Extract the (X, Y) coordinate from the center of the cell holding the provided text.  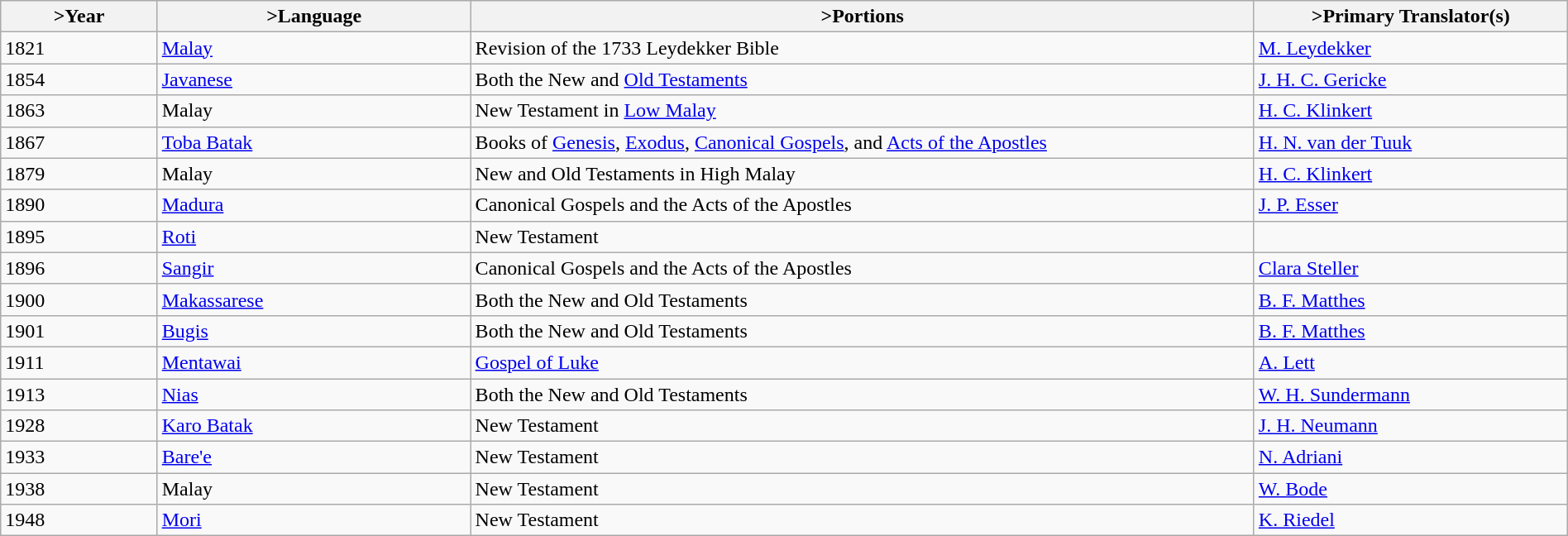
1948 (79, 520)
1896 (79, 268)
Books of Genesis, Exodus, Canonical Gospels, and Acts of the Apostles (862, 142)
M. Leydekker (1411, 48)
Clara Steller (1411, 268)
1863 (79, 111)
1933 (79, 457)
New Testament in Low Malay (862, 111)
1901 (79, 331)
1821 (79, 48)
>Year (79, 17)
Makassarese (314, 299)
1938 (79, 489)
A. Lett (1411, 362)
Toba Batak (314, 142)
Revision of the 1733 Leydekker Bible (862, 48)
Madura (314, 205)
1913 (79, 395)
1879 (79, 174)
J. H. C. Gericke (1411, 79)
1867 (79, 142)
Roti (314, 237)
1900 (79, 299)
Nias (314, 395)
Bare'e (314, 457)
>Primary Translator(s) (1411, 17)
Mentawai (314, 362)
1911 (79, 362)
J. H. Neumann (1411, 426)
1854 (79, 79)
1890 (79, 205)
>Language (314, 17)
W. Bode (1411, 489)
W. H. Sundermann (1411, 395)
1895 (79, 237)
Bugis (314, 331)
1928 (79, 426)
Mori (314, 520)
Gospel of Luke (862, 362)
Sangir (314, 268)
N. Adriani (1411, 457)
>Portions (862, 17)
New and Old Testaments in High Malay (862, 174)
H. N. van der Tuuk (1411, 142)
Karo Batak (314, 426)
K. Riedel (1411, 520)
Javanese (314, 79)
J. P. Esser (1411, 205)
